Return (X, Y) of the center of cell containing provided text 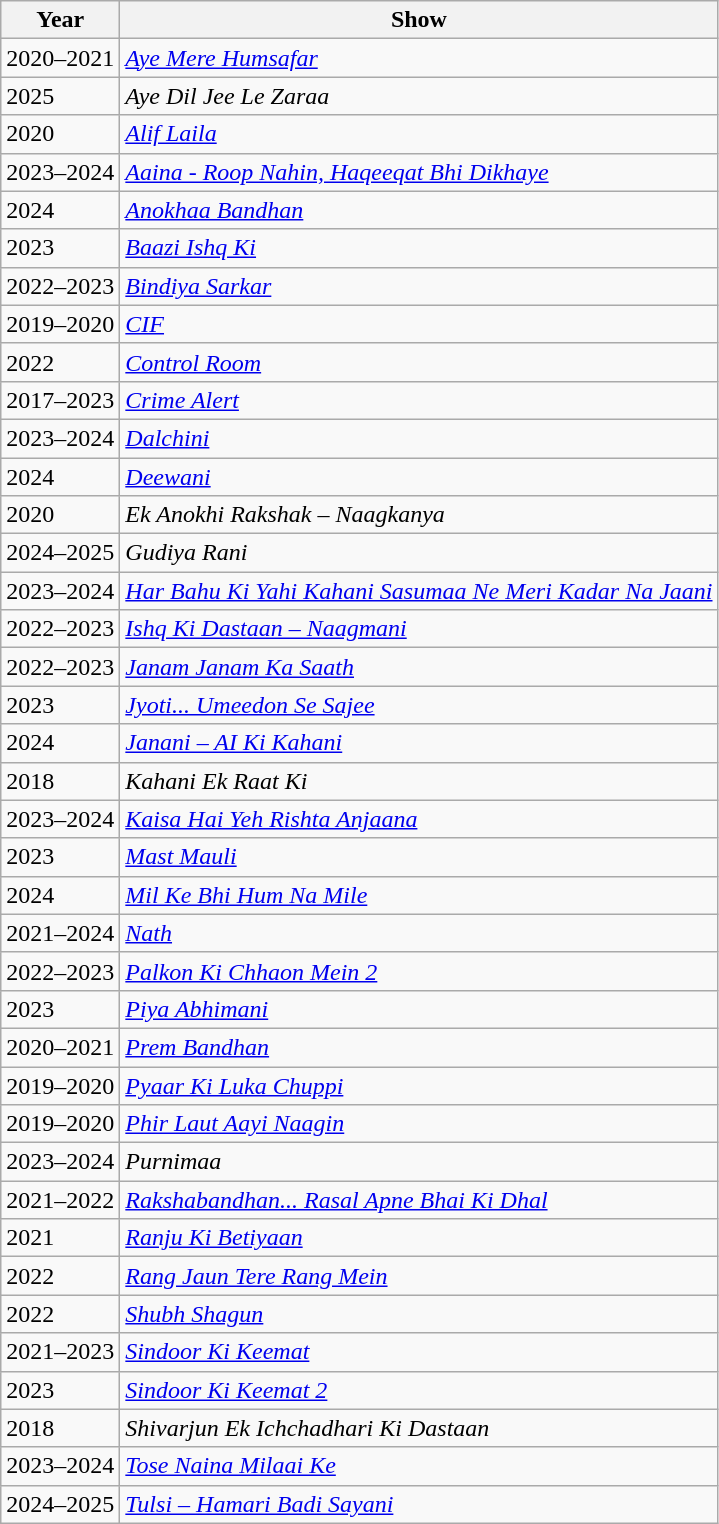
Shubh Shagun (419, 1314)
2021–2024 (60, 933)
Gudiya Rani (419, 553)
Crime Alert (419, 400)
Kaisa Hai Yeh Rishta Anjaana (419, 819)
Tulsi – Hamari Badi Sayani (419, 1504)
Mil Ke Bhi Hum Na Mile (419, 895)
Palkon Ki Chhaon Mein 2 (419, 971)
Sindoor Ki Keemat (419, 1352)
Aye Mere Humsafar (419, 58)
Ranju Ki Betiyaan (419, 1238)
2021–2023 (60, 1352)
Piya Abhimani (419, 1009)
Purnimaa (419, 1162)
Ishq Ki Dastaan – Naagmani (419, 629)
2025 (60, 96)
Ek Anokhi Rakshak – Naagkanya (419, 515)
Year (60, 20)
Deewani (419, 477)
2021 (60, 1238)
Alif Laila (419, 134)
Bindiya Sarkar (419, 286)
Nath (419, 933)
Sindoor Ki Keemat 2 (419, 1390)
Pyaar Ki Luka Chuppi (419, 1085)
Rakshabandhan... Rasal Apne Bhai Ki Dhal (419, 1200)
Har Bahu Ki Yahi Kahani Sasumaa Ne Meri Kadar Na Jaani (419, 591)
Phir Laut Aayi Naagin (419, 1124)
Rang Jaun Tere Rang Mein (419, 1276)
Baazi Ishq Ki (419, 248)
Aye Dil Jee Le Zaraa (419, 96)
Prem Bandhan (419, 1047)
Tose Naina Milaai Ke (419, 1466)
Control Room (419, 362)
Shivarjun Ek Ichchadhari Ki Dastaan (419, 1428)
CIF (419, 324)
Kahani Ek Raat Ki (419, 781)
Janani – AI Ki Kahani (419, 743)
Show (419, 20)
Aaina - Roop Nahin, Haqeeqat Bhi Dikhaye (419, 172)
2021–2022 (60, 1200)
Dalchini (419, 438)
2017–2023 (60, 400)
Mast Mauli (419, 857)
Anokhaa Bandhan (419, 210)
Janam Janam Ka Saath (419, 667)
Jyoti... Umeedon Se Sajee (419, 705)
